Determine the (x, y) coordinate at the center of the cell enclosing the given text.  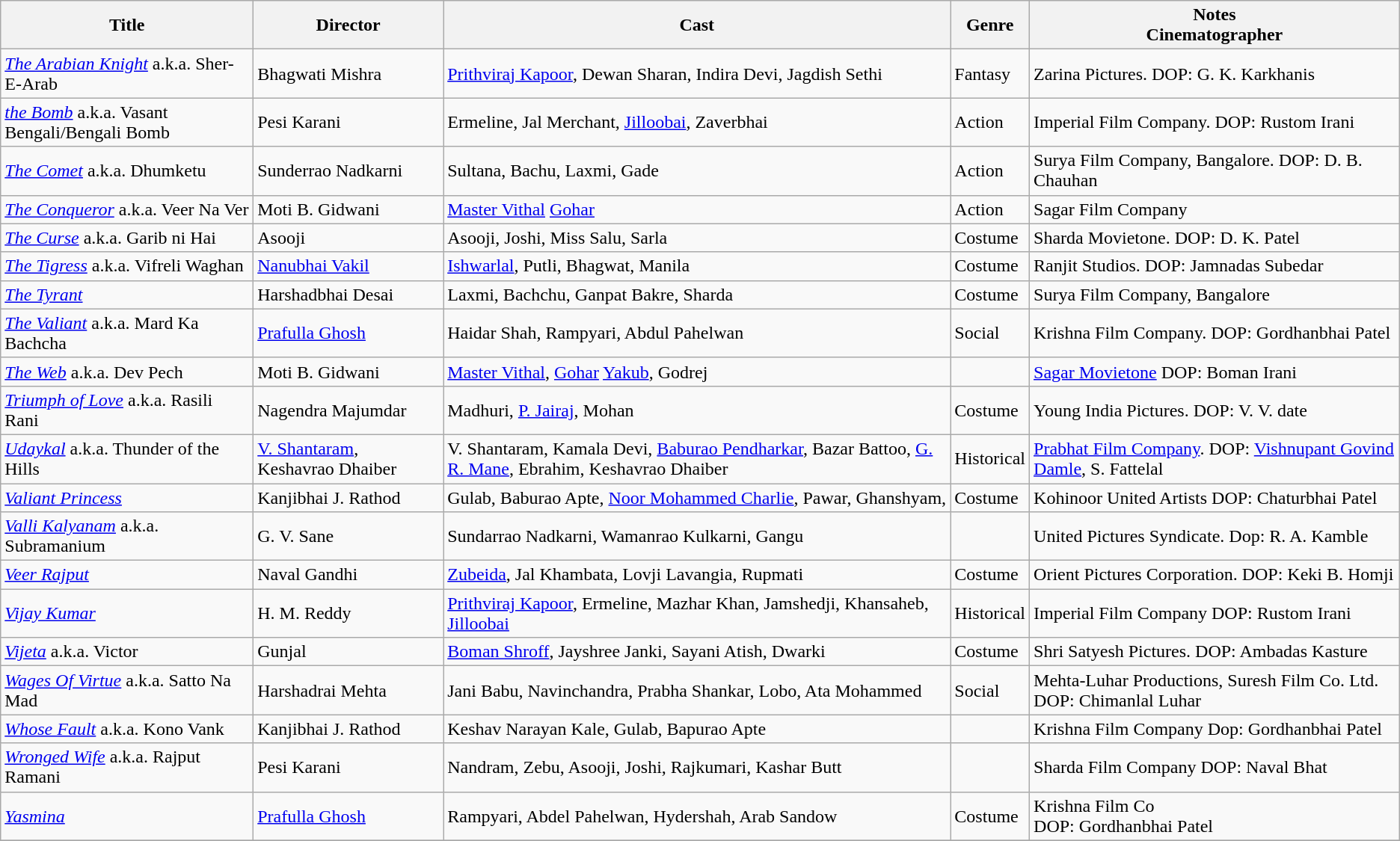
Sultana, Bachu, Laxmi, Gade (697, 170)
Jani Babu, Navinchandra, Prabha Shankar, Lobo, Ata Mohammed (697, 691)
Cast (697, 25)
Nanubhai Vakil (349, 266)
The Tyrant (127, 295)
Orient Pictures Corporation. DOP: Keki B. Homji (1215, 575)
United Pictures Syndicate. Dop: R. A. Kamble (1215, 537)
Sagar Movietone DOP: Boman Irani (1215, 372)
Keshav Narayan Kale, Gulab, Bapurao Apte (697, 729)
Director (349, 25)
H. M. Reddy (349, 613)
Kohinoor United Artists DOP: Chaturbhai Patel (1215, 497)
Laxmi, Bachchu, Ganpat Bakre, Sharda (697, 295)
Vijay Kumar (127, 613)
Bhagwati Mishra (349, 73)
Vijeta a.k.a. Victor (127, 652)
The Tigress a.k.a. Vifreli Waghan (127, 266)
Gulab, Baburao Apte, Noor Mohammed Charlie, Pawar, Ghanshyam, (697, 497)
Krishna Film CoDOP: Gordhanbhai Patel (1215, 816)
Madhuri, P. Jairaj, Mohan (697, 410)
Valiant Princess (127, 497)
The Curse a.k.a. Garib ni Hai (127, 238)
Harshadrai Mehta (349, 691)
Veer Rajput (127, 575)
the Bomb a.k.a. Vasant Bengali/Bengali Bomb (127, 123)
NotesCinematographer (1215, 25)
Ishwarlal, Putli, Bhagwat, Manila (697, 266)
Sagar Film Company (1215, 209)
Sharda Movietone. DOP: D. K. Patel (1215, 238)
The Conqueror a.k.a. Veer Na Ver (127, 209)
Boman Shroff, Jayshree Janki, Sayani Atish, Dwarki (697, 652)
Ranjit Studios. DOP: Jamnadas Subedar (1215, 266)
The Arabian Knight a.k.a. Sher-E-Arab (127, 73)
The Comet a.k.a. Dhumketu (127, 170)
Wronged Wife a.k.a. Rajput Ramani (127, 767)
Prithviraj Kapoor, Ermeline, Mazhar Khan, Jamshedji, Khansaheb, Jilloobai (697, 613)
Triumph of Love a.k.a. Rasili Rani (127, 410)
Zarina Pictures. DOP: G. K. Karkhanis (1215, 73)
Mehta-Luhar Productions, Suresh Film Co. Ltd. DOP: Chimanlal Luhar (1215, 691)
Sunderrao Nadkarni (349, 170)
Krishna Film Company Dop: Gordhanbhai Patel (1215, 729)
V. Shantaram, Kamala Devi, Baburao Pendharkar, Bazar Battoo, G. R. Mane, Ebrahim, Keshavrao Dhaiber (697, 459)
Sharda Film Company DOP: Naval Bhat (1215, 767)
Prabhat Film Company. DOP: Vishnupant Govind Damle, S. Fattelal (1215, 459)
The Web a.k.a. Dev Pech (127, 372)
Yasmina (127, 816)
Rampyari, Abdel Pahelwan, Hydershah, Arab Sandow (697, 816)
Naval Gandhi (349, 575)
Imperial Film Company DOP: Rustom Irani (1215, 613)
Asooji (349, 238)
Zubeida, Jal Khambata, Lovji Lavangia, Rupmati (697, 575)
Sundarrao Nadkarni, Wamanrao Kulkarni, Gangu (697, 537)
Wages Of Virtue a.k.a. Satto Na Mad (127, 691)
Genre (990, 25)
Shri Satyesh Pictures. DOP: Ambadas Kasture (1215, 652)
G. V. Sane (349, 537)
Title (127, 25)
V. Shantaram, Keshavrao Dhaiber (349, 459)
Fantasy (990, 73)
Surya Film Company, Bangalore (1215, 295)
Ermeline, Jal Merchant, Jilloobai, Zaverbhai (697, 123)
Valli Kalyanam a.k.a. Subramanium (127, 537)
Imperial Film Company. DOP: Rustom Irani (1215, 123)
Surya Film Company, Bangalore. DOP: D. B. Chauhan (1215, 170)
Master Vithal, Gohar Yakub, Godrej (697, 372)
Asooji, Joshi, Miss Salu, Sarla (697, 238)
Nandram, Zebu, Asooji, Joshi, Rajkumari, Kashar Butt (697, 767)
Gunjal (349, 652)
The Valiant a.k.a. Mard Ka Bachcha (127, 333)
Harshadbhai Desai (349, 295)
Krishna Film Company. DOP: Gordhanbhai Patel (1215, 333)
Prithviraj Kapoor, Dewan Sharan, Indira Devi, Jagdish Sethi (697, 73)
Master Vithal Gohar (697, 209)
Young India Pictures. DOP: V. V. date (1215, 410)
Nagendra Majumdar (349, 410)
Haidar Shah, Rampyari, Abdul Pahelwan (697, 333)
Udaykal a.k.a. Thunder of the Hills (127, 459)
Whose Fault a.k.a. Kono Vank (127, 729)
